From the cell containing the given text, extract its center point as [x, y] coordinate. 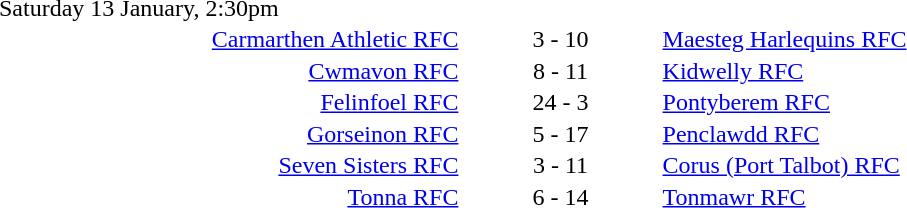
3 - 10 [560, 39]
24 - 3 [560, 103]
8 - 11 [560, 71]
5 - 17 [560, 134]
3 - 11 [560, 165]
